Pinpoint the cell where the given text exists, returning its (x, y) midpoint coordinate. 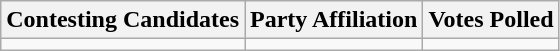
Contesting Candidates (123, 20)
Votes Polled (491, 20)
Party Affiliation (334, 20)
